Extract the (x, y) coordinate from the center of the cell holding the provided text.  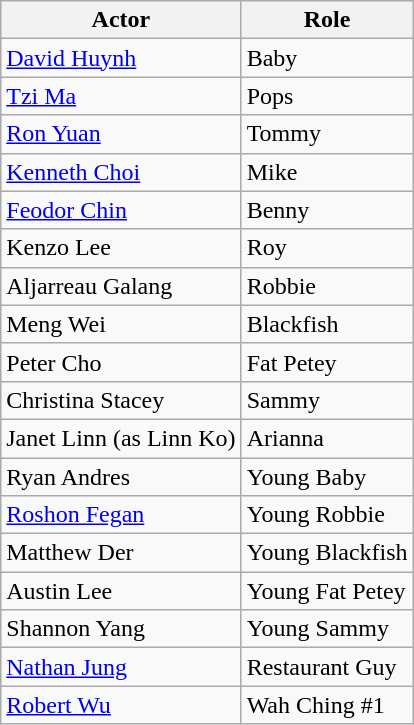
Roy (327, 248)
Roshon Fegan (121, 515)
Aljarreau Galang (121, 286)
Young Fat Petey (327, 591)
Young Sammy (327, 629)
Baby (327, 58)
Nathan Jung (121, 667)
Ryan Andres (121, 477)
Actor (121, 20)
Young Blackfish (327, 553)
Blackfish (327, 324)
Tommy (327, 134)
Pops (327, 96)
Young Robbie (327, 515)
David Huynh (121, 58)
Sammy (327, 400)
Restaurant Guy (327, 667)
Janet Linn (as Linn Ko) (121, 438)
Feodor Chin (121, 210)
Role (327, 20)
Benny (327, 210)
Austin Lee (121, 591)
Shannon Yang (121, 629)
Kenneth Choi (121, 172)
Robert Wu (121, 705)
Matthew Der (121, 553)
Robbie (327, 286)
Mike (327, 172)
Peter Cho (121, 362)
Meng Wei (121, 324)
Kenzo Lee (121, 248)
Christina Stacey (121, 400)
Ron Yuan (121, 134)
Tzi Ma (121, 96)
Wah Ching #1 (327, 705)
Fat Petey (327, 362)
Arianna (327, 438)
Young Baby (327, 477)
